Scan for the cell matching the given text and deliver its [X, Y] coordinate at center. 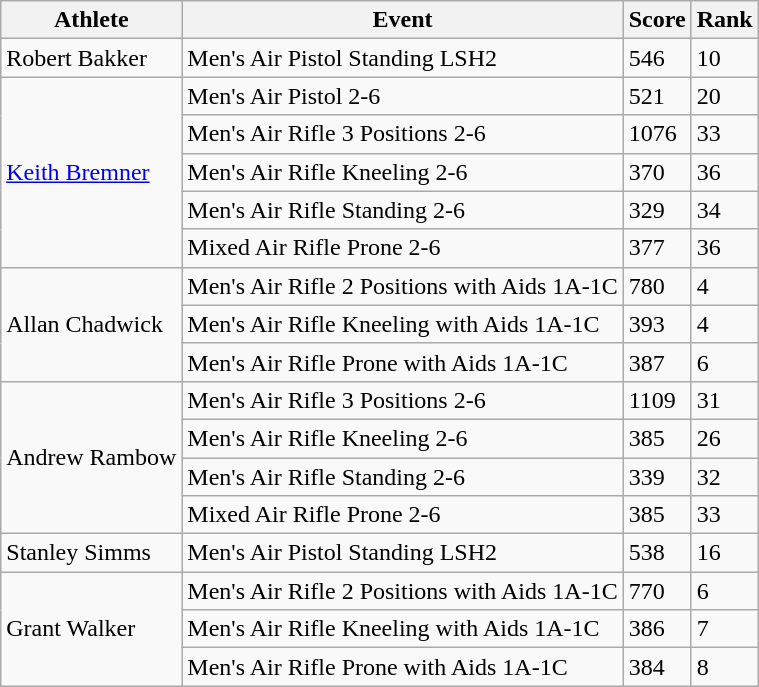
329 [657, 210]
32 [724, 477]
1109 [657, 400]
Allan Chadwick [92, 324]
Robert Bakker [92, 58]
34 [724, 210]
Men's Air Pistol 2-6 [402, 96]
Event [402, 20]
16 [724, 553]
393 [657, 324]
7 [724, 629]
Score [657, 20]
521 [657, 96]
Stanley Simms [92, 553]
377 [657, 248]
20 [724, 96]
8 [724, 667]
Grant Walker [92, 629]
339 [657, 477]
1076 [657, 134]
Andrew Rambow [92, 457]
370 [657, 172]
31 [724, 400]
770 [657, 591]
384 [657, 667]
10 [724, 58]
386 [657, 629]
780 [657, 286]
26 [724, 438]
Rank [724, 20]
Keith Bremner [92, 172]
546 [657, 58]
Athlete [92, 20]
538 [657, 553]
387 [657, 362]
